Locate the cell with the specified text and output its (x, y) center coordinate. 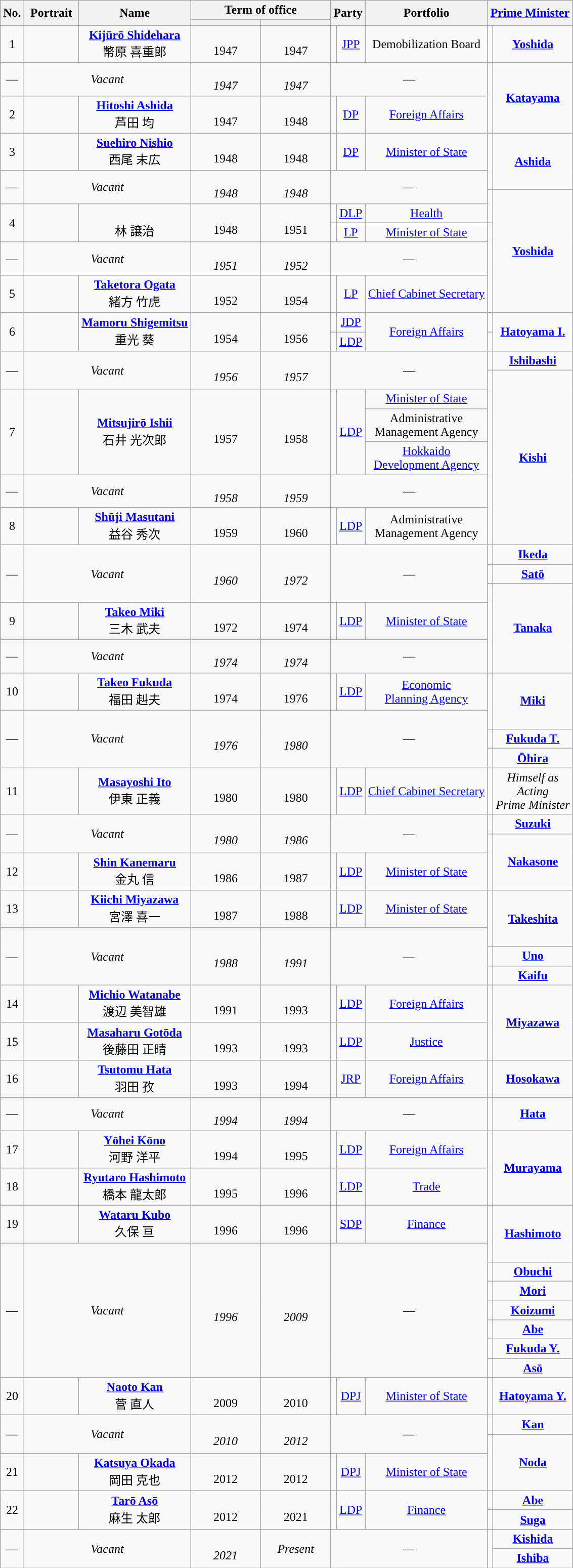
Ishiba (533, 1558)
Kan (533, 1425)
Hosokawa (533, 1079)
19 (12, 1224)
Hashimoto (533, 1234)
Kaifu (533, 975)
DLP (351, 213)
Hatoyama Y. (533, 1396)
15 (12, 1041)
Michio Watanabe渡辺 美智雄 (135, 1004)
Masayoshi Ito伊東 正義 (135, 791)
20 (12, 1396)
HokkaidoDevelopment Agency (426, 458)
5 (12, 294)
Ryutaro Hashimoto橋本 龍太郎 (135, 1187)
JPP (351, 44)
Koizumi (533, 1310)
Wataru Kubo久保 亘 (135, 1224)
Uno (533, 956)
Takeshita (533, 919)
Present (295, 1548)
9 (12, 621)
Ōhira (533, 758)
4 (12, 223)
3 (12, 152)
Demobilization Board (426, 44)
Kishi (533, 458)
Mamoru Shigemitsu重光 葵 (135, 332)
Noda (533, 1463)
SDP (351, 1224)
14 (12, 1004)
Shin Kanemaru金丸 信 (135, 871)
Justice (426, 1041)
Suga (533, 1519)
Portfolio (426, 13)
EconomicPlanning Agency (426, 691)
Murayama (533, 1168)
Kishida (533, 1539)
Party (348, 13)
JRP (351, 1079)
Fukuda T. (533, 739)
林 譲治 (135, 223)
Shūji Masutani益谷 秀次 (135, 526)
Naoto Kan菅 直人 (135, 1396)
Prime Minister (530, 13)
Yōhei Kōno河野 洋平 (135, 1149)
Trade (426, 1187)
Miyazawa (533, 1022)
Tanaka (533, 629)
Satō (533, 573)
Suzuki (533, 824)
Taketora Ogata緒方 竹虎 (135, 294)
JDP (351, 322)
7 (12, 432)
Term of office (261, 10)
Mitsujirō Ishii石井 光次郎 (135, 432)
Mori (533, 1291)
Hatoyama I. (533, 332)
Ishibashi (533, 361)
Fukuda Y. (533, 1348)
Miki (533, 701)
2 (12, 114)
Nakasone (533, 862)
22 (12, 1510)
Tsutomu Hata羽田 孜 (135, 1079)
No. (12, 13)
17 (12, 1149)
Name (135, 13)
Masaharu Gotōda後藤田 正晴 (135, 1041)
Hitoshi Ashida芦田 均 (135, 114)
Katayama (533, 98)
Hata (533, 1113)
Ikeda (533, 554)
11 (12, 791)
Takeo Miki三木 武夫 (135, 621)
18 (12, 1187)
10 (12, 691)
Takeo Fukuda福田 赳夫 (135, 691)
Katsuya Okada岡田 克也 (135, 1472)
Health (426, 213)
Tarō Asō麻生 太郎 (135, 1510)
Suehiro Nishio西尾 末広 (135, 152)
6 (12, 332)
21 (12, 1472)
Ashida (533, 161)
Obuchi (533, 1271)
Kiichi Miyazawa宮澤 喜一 (135, 909)
Kijūrō Shidehara幣原 喜重郎 (135, 44)
Asō (533, 1368)
16 (12, 1079)
Himself asActingPrime Minister (533, 791)
1 (12, 44)
8 (12, 526)
Portrait (52, 13)
12 (12, 871)
13 (12, 909)
